Determine the [x, y] coordinate at the center of the cell enclosing the given text.  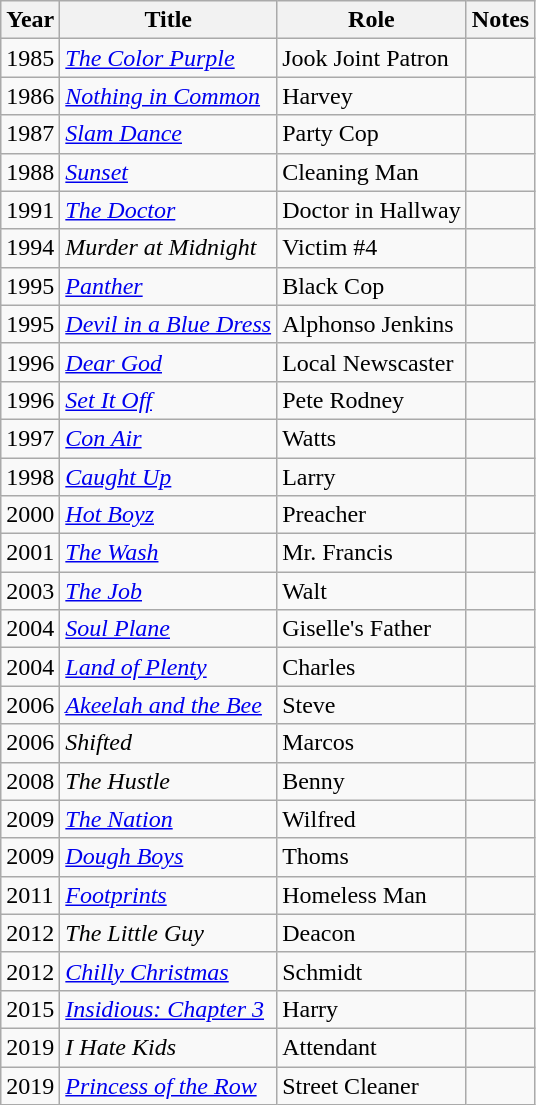
Wilfred [372, 819]
1991 [30, 210]
Black Cop [372, 286]
Doctor in Hallway [372, 210]
Set It Off [168, 400]
1997 [30, 438]
Local Newscaster [372, 362]
2000 [30, 515]
Street Cleaner [372, 1085]
The Little Guy [168, 933]
The Nation [168, 819]
Walt [372, 591]
Dear God [168, 362]
Dough Boys [168, 857]
Role [372, 20]
Jook Joint Patron [372, 58]
Cleaning Man [372, 172]
Hot Boyz [168, 515]
1988 [30, 172]
Thoms [372, 857]
Princess of the Row [168, 1085]
Sunset [168, 172]
Marcos [372, 743]
Panther [168, 286]
Party Cop [372, 134]
Benny [372, 781]
2008 [30, 781]
1998 [30, 477]
Charles [372, 667]
Alphonso Jenkins [372, 324]
Harry [372, 1009]
Larry [372, 477]
2015 [30, 1009]
Chilly Christmas [168, 971]
Shifted [168, 743]
Attendant [372, 1047]
Deacon [372, 933]
The Hustle [168, 781]
Giselle's Father [372, 629]
1985 [30, 58]
I Hate Kids [168, 1047]
Notes [500, 20]
Nothing in Common [168, 96]
Slam Dance [168, 134]
2011 [30, 895]
Akeelah and the Bee [168, 705]
Insidious: Chapter 3 [168, 1009]
Victim #4 [372, 248]
Soul Plane [168, 629]
The Job [168, 591]
Devil in a Blue Dress [168, 324]
Schmidt [372, 971]
Steve [372, 705]
Pete Rodney [372, 400]
1987 [30, 134]
Murder at Midnight [168, 248]
Harvey [372, 96]
The Color Purple [168, 58]
1986 [30, 96]
2003 [30, 591]
Watts [372, 438]
Title [168, 20]
The Wash [168, 553]
Con Air [168, 438]
Caught Up [168, 477]
Footprints [168, 895]
Preacher [372, 515]
Mr. Francis [372, 553]
Homeless Man [372, 895]
Land of Plenty [168, 667]
Year [30, 20]
The Doctor [168, 210]
1994 [30, 248]
2001 [30, 553]
